Extract the [X, Y] coordinate from the center of the cell holding the provided text.  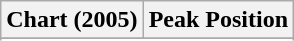
Chart (2005) [72, 20]
Peak Position [218, 20]
